Detect which cell encompasses the target text, then output its (X, Y) center coordinate. 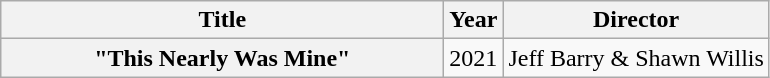
Jeff Barry & Shawn Willis (636, 58)
Year (474, 20)
"This Nearly Was Mine" (222, 58)
Title (222, 20)
Director (636, 20)
2021 (474, 58)
